Locate the cell with the specified text and output its (X, Y) center coordinate. 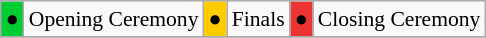
Finals (258, 19)
Closing Ceremony (400, 19)
Opening Ceremony (114, 19)
